From the cell containing the given text, extract its center point as (X, Y) coordinate. 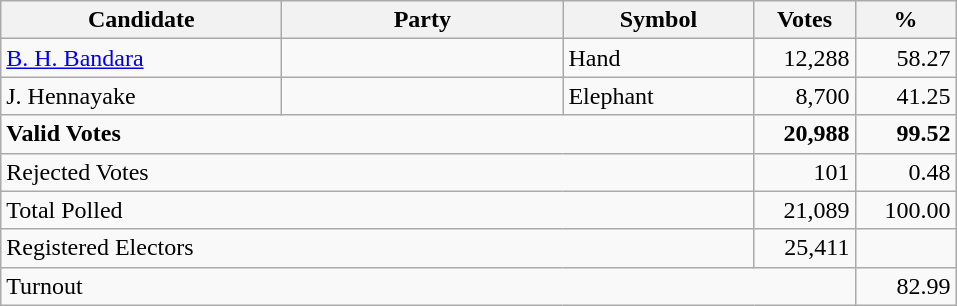
B. H. Bandara (142, 58)
Elephant (658, 96)
Votes (804, 20)
Rejected Votes (378, 172)
Valid Votes (378, 134)
8,700 (804, 96)
41.25 (906, 96)
Candidate (142, 20)
20,988 (804, 134)
0.48 (906, 172)
Symbol (658, 20)
Hand (658, 58)
Turnout (428, 286)
21,089 (804, 210)
Registered Electors (378, 248)
J. Hennayake (142, 96)
100.00 (906, 210)
58.27 (906, 58)
99.52 (906, 134)
% (906, 20)
25,411 (804, 248)
Total Polled (378, 210)
82.99 (906, 286)
101 (804, 172)
12,288 (804, 58)
Party (422, 20)
